For the text-containing cell, return its midpoint in (x, y) coordinate format. 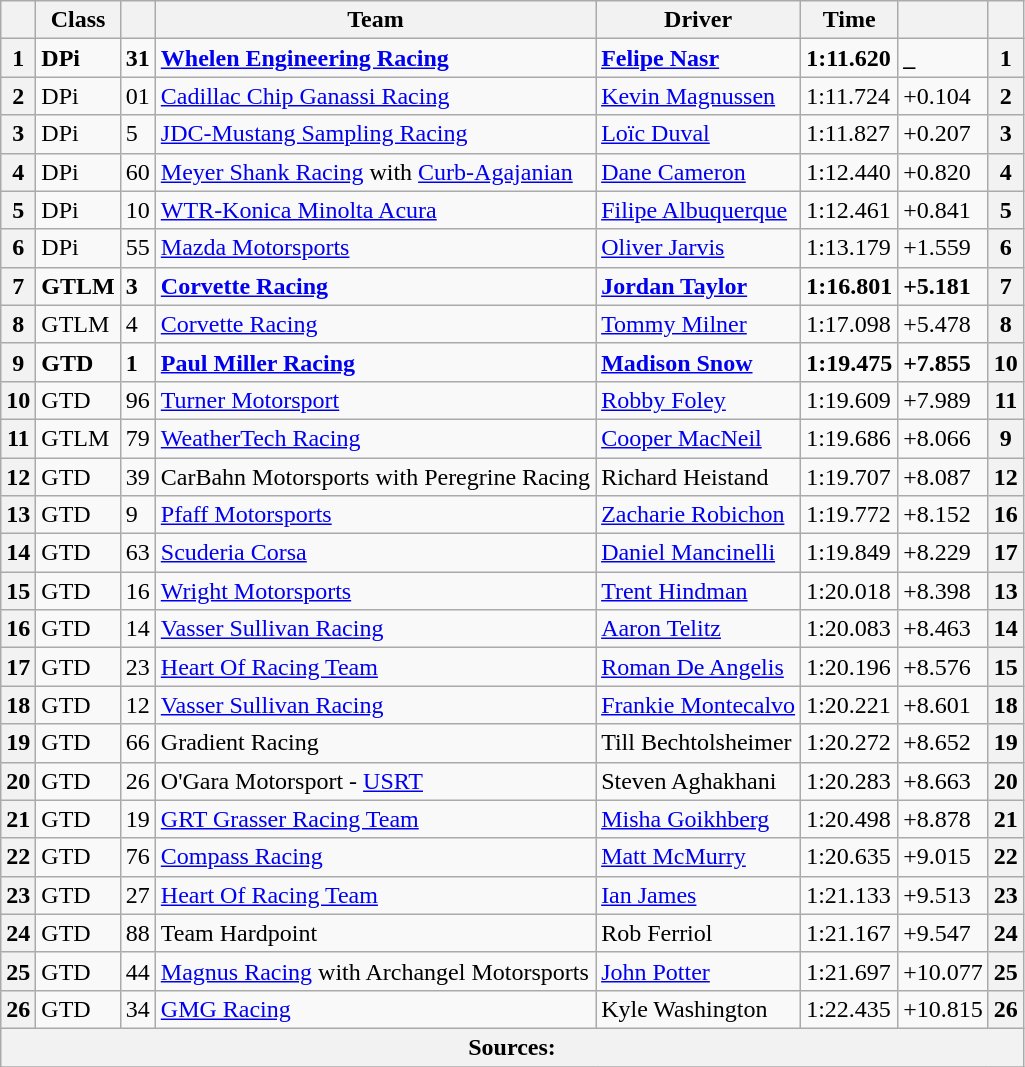
+8.398 (944, 591)
79 (138, 438)
Pfaff Motorsports (375, 515)
1:17.098 (850, 324)
1:12.440 (850, 172)
66 (138, 743)
O'Gara Motorsport - USRT (375, 781)
1:20.272 (850, 743)
Scuderia Corsa (375, 553)
Meyer Shank Racing with Curb-Agajanian (375, 172)
Till Bechtolsheimer (698, 743)
Magnus Racing with Archangel Motorsports (375, 971)
Dane Cameron (698, 172)
76 (138, 857)
Rob Ferriol (698, 933)
Roman De Angelis (698, 667)
Filipe Albuquerque (698, 210)
88 (138, 933)
44 (138, 971)
1:19.686 (850, 438)
WTR-Konica Minolta Acura (375, 210)
Wright Motorsports (375, 591)
Mazda Motorsports (375, 248)
Gradient Racing (375, 743)
CarBahn Motorsports with Peregrine Racing (375, 477)
1:20.283 (850, 781)
96 (138, 400)
Zacharie Robichon (698, 515)
1:19.475 (850, 362)
+0.841 (944, 210)
Misha Goikhberg (698, 819)
39 (138, 477)
+8.152 (944, 515)
Oliver Jarvis (698, 248)
Trent Hindman (698, 591)
_ (944, 58)
1:20.221 (850, 705)
1:21.167 (850, 933)
WeatherTech Racing (375, 438)
1:21.697 (850, 971)
01 (138, 96)
+9.513 (944, 895)
Richard Heistand (698, 477)
1:11.724 (850, 96)
Compass Racing (375, 857)
1:19.609 (850, 400)
Class (78, 20)
JDC-Mustang Sampling Racing (375, 134)
1:20.083 (850, 629)
+8.087 (944, 477)
Kevin Magnussen (698, 96)
+5.478 (944, 324)
Felipe Nasr (698, 58)
27 (138, 895)
60 (138, 172)
Jordan Taylor (698, 286)
+8.878 (944, 819)
+9.015 (944, 857)
Whelen Engineering Racing (375, 58)
Cadillac Chip Ganassi Racing (375, 96)
Turner Motorsport (375, 400)
Robby Foley (698, 400)
Kyle Washington (698, 1009)
Paul Miller Racing (375, 362)
GRT Grasser Racing Team (375, 819)
Aaron Telitz (698, 629)
+5.181 (944, 286)
1:12.461 (850, 210)
+8.229 (944, 553)
34 (138, 1009)
+8.066 (944, 438)
+0.207 (944, 134)
1:19.707 (850, 477)
+0.104 (944, 96)
Cooper MacNeil (698, 438)
Madison Snow (698, 362)
1:13.179 (850, 248)
1:20.498 (850, 819)
+8.463 (944, 629)
+10.077 (944, 971)
+8.601 (944, 705)
Matt McMurry (698, 857)
1:20.196 (850, 667)
+10.815 (944, 1009)
Driver (698, 20)
1:16.801 (850, 286)
Steven Aghakhani (698, 781)
+7.989 (944, 400)
31 (138, 58)
+1.559 (944, 248)
1:19.849 (850, 553)
+9.547 (944, 933)
Team Hardpoint (375, 933)
63 (138, 553)
+8.576 (944, 667)
1:19.772 (850, 515)
+8.652 (944, 743)
+7.855 (944, 362)
55 (138, 248)
+8.663 (944, 781)
Team (375, 20)
1:11.827 (850, 134)
1:21.133 (850, 895)
Tommy Milner (698, 324)
1:11.620 (850, 58)
John Potter (698, 971)
Loïc Duval (698, 134)
1:22.435 (850, 1009)
Sources: (512, 1047)
1:20.018 (850, 591)
1:20.635 (850, 857)
Time (850, 20)
Ian James (698, 895)
GMG Racing (375, 1009)
Frankie Montecalvo (698, 705)
Daniel Mancinelli (698, 553)
+0.820 (944, 172)
